For the text-containing cell, return its midpoint in [X, Y] coordinate format. 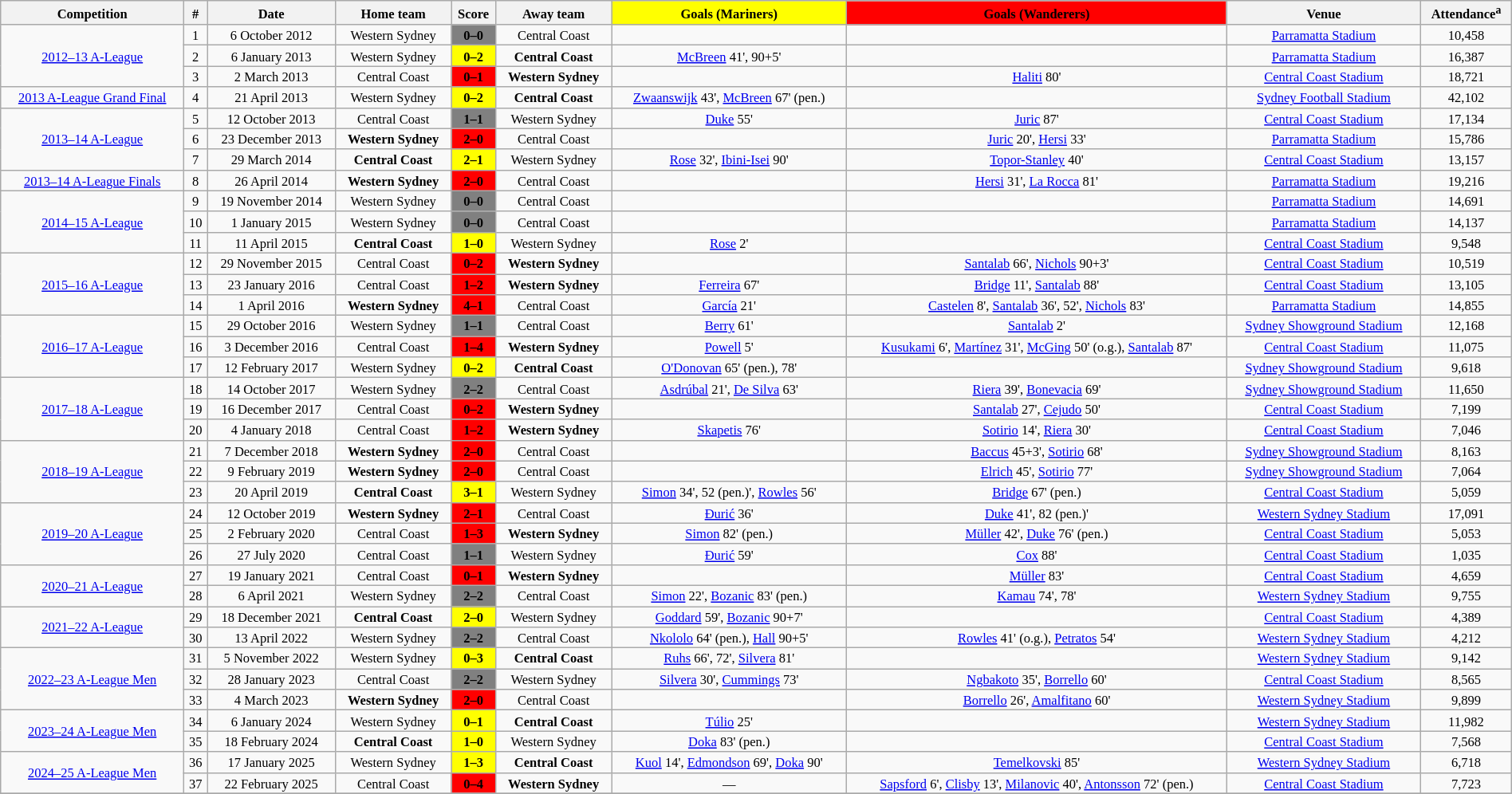
30 [196, 638]
Topor-Stanley 40' [1037, 159]
6,718 [1467, 762]
2017–18 A-League [93, 409]
27 July 2020 [271, 554]
26 [196, 554]
20 [196, 430]
Cox 88' [1037, 554]
19 [196, 409]
13 [196, 285]
4 March 2023 [271, 700]
Sapsford 6', Clisby 13', Milanovic 40', Antonsson 72' (pen.) [1037, 783]
12 October 2013 [271, 118]
2013–14 A-League Finals [93, 180]
37 [196, 783]
11,075 [1467, 347]
4,659 [1467, 575]
2013–14 A-League [93, 139]
2022–23 A-League Men [93, 679]
3 [196, 77]
6 January 2024 [271, 721]
2014–15 A-League [93, 222]
Doka 83' (pen.) [729, 741]
Goals (Wanderers) [1037, 13]
Kusukami 6', Martínez 31', McGing 50' (o.g.), Santalab 87' [1037, 347]
42,102 [1467, 97]
2012–13 A-League [93, 56]
Rowles 41' (o.g.), Petratos 54' [1037, 638]
6 October 2012 [271, 35]
14,137 [1467, 222]
9,899 [1467, 700]
Borrello 26', Amalfitano 60' [1037, 700]
22 February 2025 [271, 783]
2024–25 A-League Men [93, 772]
Ruhs 66', 72', Silvera 81' [729, 658]
9 February 2019 [271, 471]
18,721 [1467, 77]
17,134 [1467, 118]
13,157 [1467, 159]
4–1 [474, 305]
1–4 [474, 347]
Müller 42', Duke 76' (pen.) [1037, 533]
13 April 2022 [271, 638]
5 [196, 118]
Sydney Football Stadium [1324, 97]
Skapetis 76' [729, 430]
Away team [553, 13]
Juric 20', Hersi 33' [1037, 139]
7 [196, 159]
4 [196, 97]
Baccus 45+3', Sotirio 68' [1037, 450]
4,212 [1467, 638]
10,519 [1467, 263]
# [196, 13]
11,650 [1467, 388]
23 January 2016 [271, 285]
Simon 34', 52 (pen.)', Rowles 56' [729, 492]
2020–21 A-League [93, 585]
17 January 2025 [271, 762]
García 21' [729, 305]
Date [271, 13]
12 February 2017 [271, 368]
2021–22 A-League [93, 627]
17,091 [1467, 513]
4,389 [1467, 617]
11 [196, 242]
13,105 [1467, 285]
12 October 2019 [271, 513]
O'Donovan 65' (pen.), 78' [729, 368]
18 [196, 388]
14,855 [1467, 305]
2 March 2013 [271, 77]
Ferreira 67' [729, 285]
8 [196, 180]
Juric 87' [1037, 118]
Haliti 80' [1037, 77]
2013 A-League Grand Final [93, 97]
18 February 2024 [271, 741]
Goddard 59', Bozanic 90+7' [729, 617]
Rose 32', Ibini-Isei 90' [729, 159]
Sotirio 14', Riera 30' [1037, 430]
Silvera 30', Cummings 73' [729, 679]
1 April 2016 [271, 305]
Kamau 74', 78' [1037, 595]
16 [196, 347]
29 March 2014 [271, 159]
11 April 2015 [271, 242]
2016–17 A-League [93, 347]
Attendancea [1467, 13]
2015–16 A-League [93, 284]
Asdrúbal 21', De Silva 63' [729, 388]
31 [196, 658]
17 [196, 368]
28 [196, 595]
11,982 [1467, 721]
32 [196, 679]
10,458 [1467, 35]
29 October 2016 [271, 326]
Home team [394, 13]
McBreen 41', 90+5' [729, 56]
7,046 [1467, 430]
9,755 [1467, 595]
1 January 2015 [271, 222]
4 January 2018 [271, 430]
Zwaanswijk 43', McBreen 67' (pen.) [729, 97]
3–1 [474, 492]
26 April 2014 [271, 180]
7,064 [1467, 471]
Hersi 31', La Rocca 81' [1037, 180]
7,568 [1467, 741]
29 [196, 617]
14 October 2017 [271, 388]
Santalab 27', Cejudo 50' [1037, 409]
Simon 22', Bozanic 83' (pen.) [729, 595]
24 [196, 513]
Ngbakoto 35', Borrello 60' [1037, 679]
Bridge 67' (pen.) [1037, 492]
8,163 [1467, 450]
9,142 [1467, 658]
Đurić 36' [729, 513]
16,387 [1467, 56]
10 [196, 222]
2018–19 A-League [93, 471]
5 November 2022 [271, 658]
20 April 2019 [271, 492]
Đurić 59' [729, 554]
Castelen 8', Santalab 36', 52', Nichols 83' [1037, 305]
7,199 [1467, 409]
Score [474, 13]
8,565 [1467, 679]
12,168 [1467, 326]
Kuol 14', Edmondson 69', Doka 90' [729, 762]
Competition [93, 13]
0–3 [474, 658]
7 December 2018 [271, 450]
6 April 2021 [271, 595]
18 December 2021 [271, 617]
2023–24 A-League Men [93, 731]
Powell 5' [729, 347]
Nkololo 64' (pen.), Hall 90+5' [729, 638]
Berry 61' [729, 326]
2019–20 A-League [93, 533]
21 [196, 450]
23 [196, 492]
9,548 [1467, 242]
35 [196, 741]
7,723 [1467, 783]
34 [196, 721]
Santalab 2' [1037, 326]
36 [196, 762]
Müller 83' [1037, 575]
Elrich 45', Sotirio 77' [1037, 471]
15,786 [1467, 139]
Goals (Mariners) [729, 13]
— [729, 783]
25 [196, 533]
23 December 2013 [271, 139]
19,216 [1467, 180]
9 [196, 201]
Rose 2' [729, 242]
6 January 2013 [271, 56]
19 January 2021 [271, 575]
Simon 82' (pen.) [729, 533]
15 [196, 326]
12 [196, 263]
5,059 [1467, 492]
28 January 2023 [271, 679]
9,618 [1467, 368]
1 [196, 35]
5,053 [1467, 533]
Riera 39', Bonevacia 69' [1037, 388]
27 [196, 575]
33 [196, 700]
6 [196, 139]
Venue [1324, 13]
Santalab 66', Nichols 90+3' [1037, 263]
22 [196, 471]
2 [196, 56]
14 [196, 305]
Temelkovski 85' [1037, 762]
2 February 2020 [271, 533]
Duke 55' [729, 118]
1,035 [1467, 554]
14,691 [1467, 201]
Duke 41', 82 (pen.)' [1037, 513]
29 November 2015 [271, 263]
Túlio 25' [729, 721]
16 December 2017 [271, 409]
21 April 2013 [271, 97]
19 November 2014 [271, 201]
3 December 2016 [271, 347]
0–4 [474, 783]
Bridge 11', Santalab 88' [1037, 285]
